Detect which cell encompasses the target text, then output its [X, Y] center coordinate. 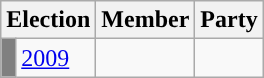
Member [146, 20]
Election [48, 20]
Party [229, 20]
2009 [56, 58]
